For the text-containing cell, return its midpoint in [x, y] coordinate format. 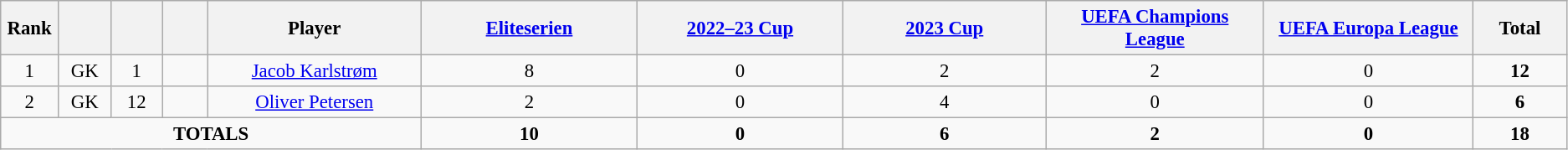
UEFA Champions League [1155, 28]
TOTALS [211, 134]
Rank [30, 28]
2023 Cup [944, 28]
Oliver Petersen [315, 102]
4 [944, 102]
2022–23 Cup [740, 28]
10 [529, 134]
Player [315, 28]
Eliteserien [529, 28]
8 [529, 71]
Total [1519, 28]
UEFA Europa League [1368, 28]
18 [1519, 134]
Jacob Karlstrøm [315, 71]
